Scan for the cell matching the given text and deliver its [x, y] coordinate at center. 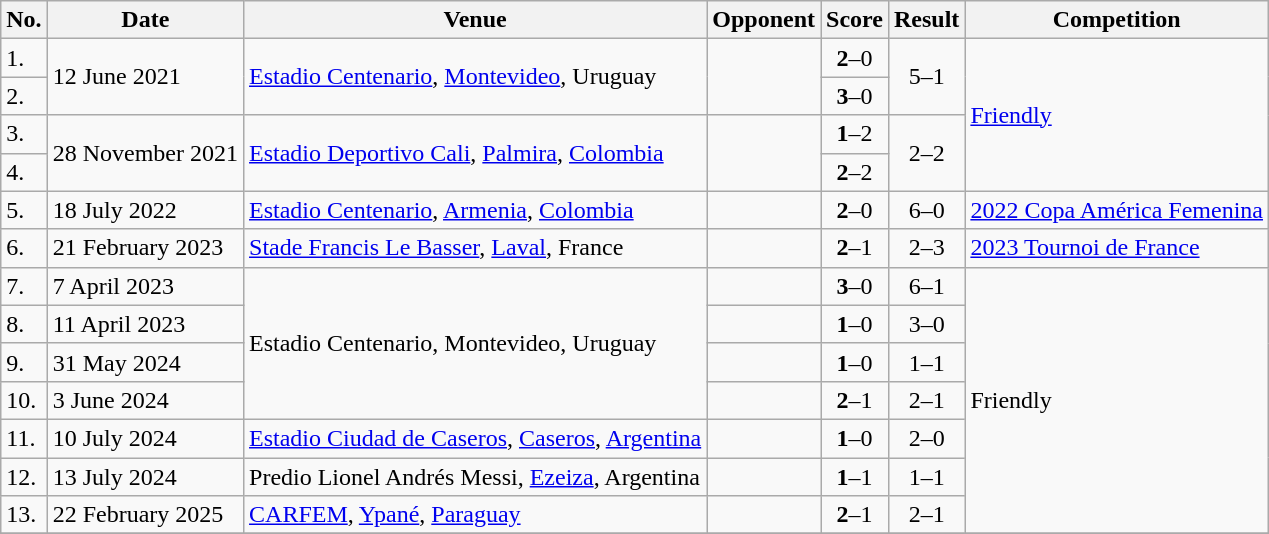
12 June 2021 [145, 77]
1. [24, 58]
CARFEM, Ypané, Paraguay [476, 515]
Stade Francis Le Basser, Laval, France [476, 248]
7. [24, 286]
11 April 2023 [145, 324]
Date [145, 20]
10. [24, 400]
28 November 2021 [145, 153]
Competition [1117, 20]
13. [24, 515]
2023 Tournoi de France [1117, 248]
13 July 2024 [145, 477]
12. [24, 477]
Result [926, 20]
7 April 2023 [145, 286]
3. [24, 134]
11. [24, 438]
22 February 2025 [145, 515]
Estadio Deportivo Cali, Palmira, Colombia [476, 153]
Venue [476, 20]
21 February 2023 [145, 248]
9. [24, 362]
4. [24, 172]
10 July 2024 [145, 438]
18 July 2022 [145, 210]
Score [854, 20]
No. [24, 20]
1–2 [854, 134]
6–0 [926, 210]
5–1 [926, 77]
Predio Lionel Andrés Messi, Ezeiza, Argentina [476, 477]
8. [24, 324]
2. [24, 96]
Opponent [764, 20]
5. [24, 210]
3 June 2024 [145, 400]
Estadio Centenario, Armenia, Colombia [476, 210]
6–1 [926, 286]
Estadio Ciudad de Caseros, Caseros, Argentina [476, 438]
31 May 2024 [145, 362]
6. [24, 248]
2022 Copa América Femenina [1117, 210]
2–3 [926, 248]
